Detect which cell encompasses the target text, then output its [X, Y] center coordinate. 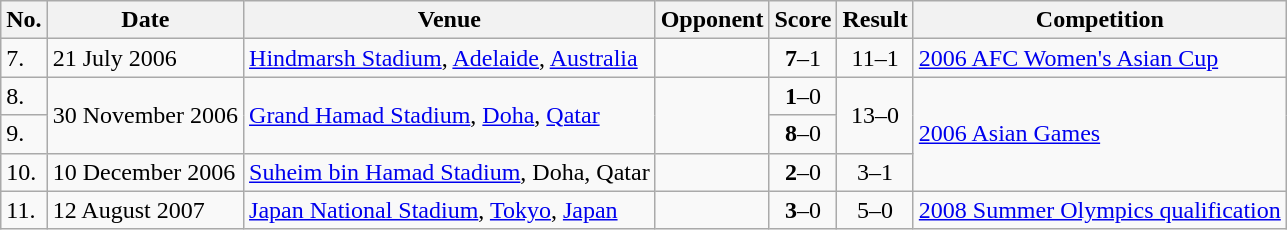
Competition [1100, 20]
8–0 [803, 134]
9. [24, 134]
2006 AFC Women's Asian Cup [1100, 58]
3–1 [875, 172]
No. [24, 20]
5–0 [875, 210]
Result [875, 20]
2006 Asian Games [1100, 134]
8. [24, 96]
2–0 [803, 172]
Japan National Stadium, Tokyo, Japan [450, 210]
7. [24, 58]
30 November 2006 [145, 115]
10 December 2006 [145, 172]
Opponent [712, 20]
11–1 [875, 58]
10. [24, 172]
1–0 [803, 96]
13–0 [875, 115]
Venue [450, 20]
21 July 2006 [145, 58]
Score [803, 20]
3–0 [803, 210]
Suheim bin Hamad Stadium, Doha, Qatar [450, 172]
7–1 [803, 58]
2008 Summer Olympics qualification [1100, 210]
Date [145, 20]
Hindmarsh Stadium, Adelaide, Australia [450, 58]
Grand Hamad Stadium, Doha, Qatar [450, 115]
12 August 2007 [145, 210]
11. [24, 210]
